Detect which cell encompasses the target text, then output its [X, Y] center coordinate. 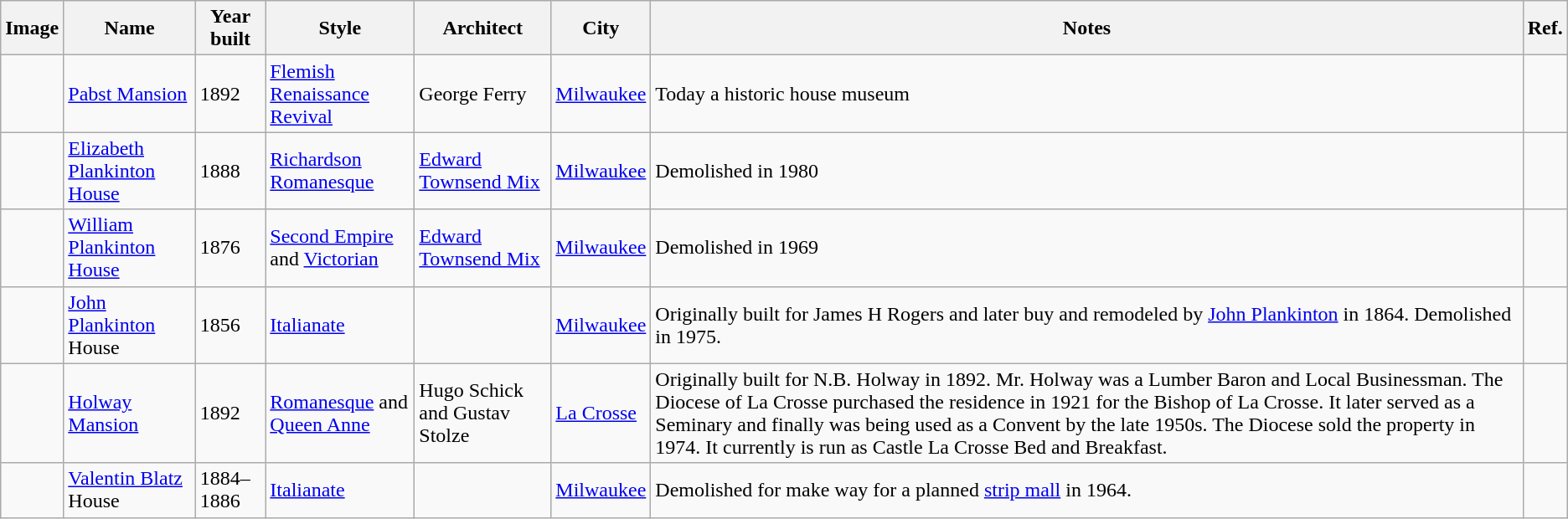
Flemish Renaissance Revival [340, 94]
Image [32, 28]
Originally built for James H Rogers and later buy and remodeled by John Plankinton in 1864. Demolished in 1975. [1087, 325]
Ref. [1545, 28]
Demolished in 1969 [1087, 248]
Demolished for make way for a planned strip mall in 1964. [1087, 491]
1876 [230, 248]
Romanesque and Queen Anne [340, 414]
John Plankinton House [130, 325]
George Ferry [482, 94]
Today a historic house museum [1087, 94]
Demolished in 1980 [1087, 171]
Hugo Schick and Gustav Stolze [482, 414]
William Plankinton House [130, 248]
La Crosse [601, 414]
Architect [482, 28]
Year built [230, 28]
Second Empire and Victorian [340, 248]
Elizabeth Plankinton House [130, 171]
Holway Mansion [130, 414]
City [601, 28]
Richardson Romanesque [340, 171]
1856 [230, 325]
Style [340, 28]
Name [130, 28]
Notes [1087, 28]
Pabst Mansion [130, 94]
1888 [230, 171]
1884–1886 [230, 491]
Valentin Blatz House [130, 491]
